Return [x, y] of the center of cell containing provided text 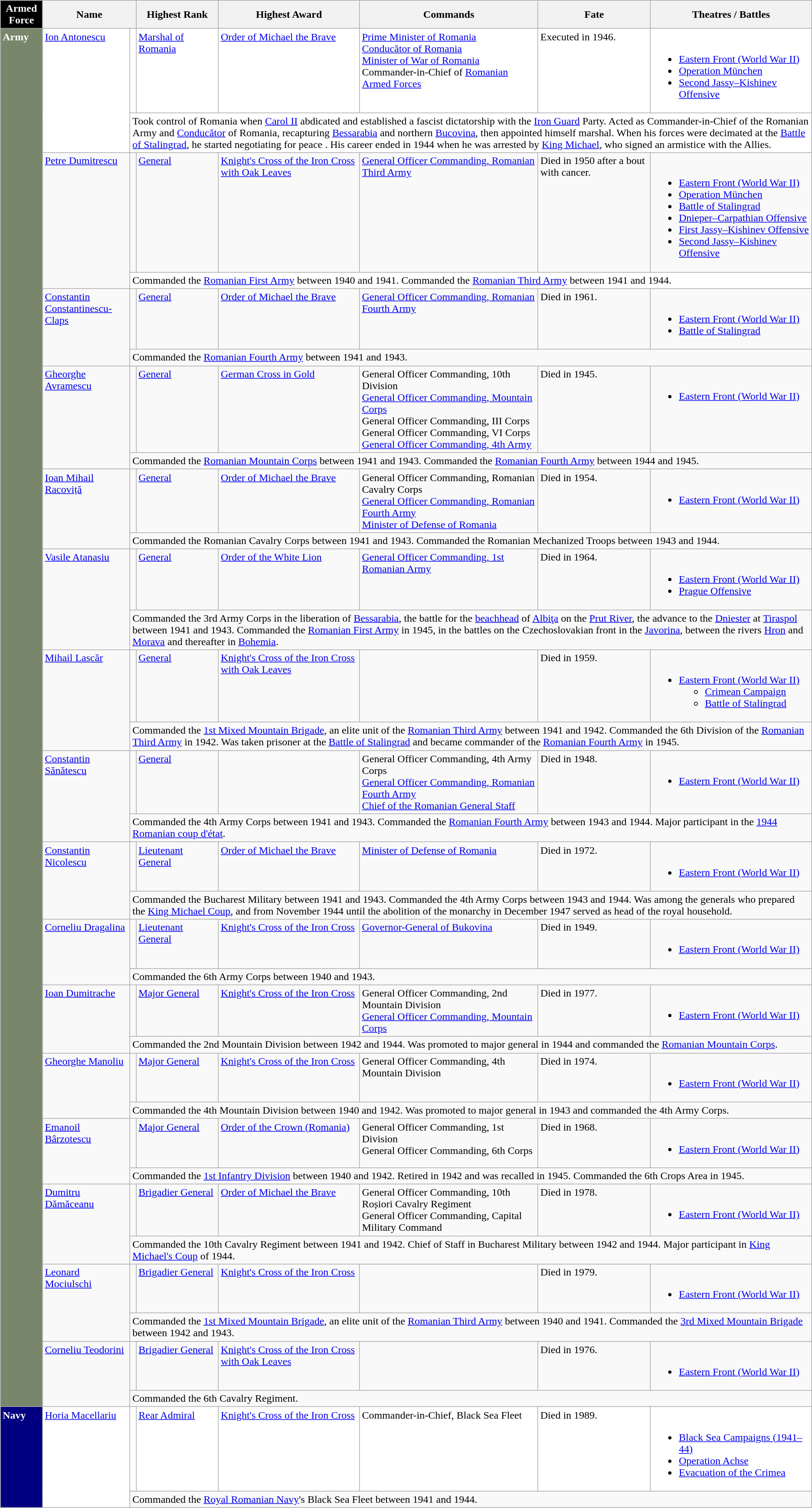
Corneliu Dragalina [86, 952]
Died in 1989. [594, 1449]
Commanded the 4th Mountain Division between 1940 and 1942. Was promoted to major general in 1943 and commanded the 4th Army Corps. [471, 1110]
Navy [22, 1457]
Constantin Nicolescu [86, 881]
Commander-in-Chief, Black Sea Fleet [449, 1449]
Highest Award [289, 15]
Eastern Front (World War II)Battle of Stalingrad [731, 319]
Name [89, 15]
General Officer Commanding, 1st DivisionGeneral Officer Commanding, 6th Corps [449, 1143]
Died in 1976. [594, 1366]
Died in 1977. [594, 1011]
Mihail Lascăr [86, 700]
Commanded the Royal Romanian Navy's Black Sea Fleet between 1941 and 1944. [471, 1499]
Died in 1968. [594, 1143]
Commanded the Romanian Cavalry Corps between 1941 and 1943. Commanded the Romanian Mechanized Troops between 1943 and 1944. [471, 541]
Order of the White Lion [289, 579]
Army [22, 718]
Eastern Front (World War II)Crimean CampaignBattle of Stalingrad [731, 686]
Died in 1945. [594, 409]
Commanded the 6th Cavalry Regiment. [471, 1399]
Gheorghe Avramescu [86, 417]
Prime Minister of RomaniaConducător of RomaniaMinister of War of RomaniaCommander-in-Chief of Romanian Armed Forces [449, 71]
Eastern Front (World War II)Prague Offensive [731, 579]
General Officer Commanding, Romanian Cavalry CorpsGeneral Officer Commanding, Romanian Fourth ArmyMinister of Defense of Romania [449, 501]
Leonard Mociulschi [86, 1303]
Commanded the Romanian First Army between 1940 and 1941. Commanded the Romanian Third Army between 1941 and 1944. [471, 280]
Marshal of Romania [177, 71]
Died in 1950 after a bout with cancer. [594, 213]
Corneliu Teodorini [86, 1374]
Ion Antonescu [86, 91]
Constantin Constantinescu-Claps [86, 327]
Dumitru Dămăceanu [86, 1224]
Theatres / Battles [731, 15]
German Cross in Gold [289, 409]
Highest Rank [177, 15]
Died in 1964. [594, 579]
Commanded the 2nd Mountain Division between 1942 and 1944. Was promoted to major general in 1944 and commanded the Romanian Mountain Corps. [471, 1045]
Gheorghe Manoliu [86, 1085]
Order of the Crown (Romania) [289, 1143]
Vasile Atanasiu [86, 599]
Commands [449, 15]
Ioan Dumitrache [86, 1019]
General Officer Commanding, 1st Romanian Army [449, 579]
Died in 1974. [594, 1078]
Black Sea Campaigns (1941–44)Operation AchseEvacuation of the Crimea [731, 1449]
General Officer Commanding, Romanian Third Army [449, 213]
Eastern Front (World War II)Operation MünchenSecond Jassy–Kishinev Offensive [731, 71]
Fate [594, 15]
Petre Dumitrescu [86, 220]
Commanded the Romanian Fourth Army between 1941 and 1943. [471, 357]
General Officer Commanding, 2nd Mountain DivisionGeneral Officer Commanding, Mountain Corps [449, 1011]
General Officer Commanding, 4th Mountain Division [449, 1078]
Commanded the 1st Infantry Division between 1940 and 1942. Retired in 1942 and was recalled in 1945. Commanded the 6th Crops Area in 1945. [471, 1176]
General Officer Commanding, 4th Army CorpsGeneral Officer Commanding, Romanian Fourth ArmyChief of the Romanian General Staff [449, 782]
Ioan Mihail Racoviță [86, 509]
Died in 1959. [594, 686]
Died in 1948. [594, 782]
Died in 1979. [594, 1288]
General Officer Commanding, 10th Roșiori Cavalry RegimentGeneral Officer Commanding, Capital Military Command [449, 1210]
Emanoil Bârzotescu [86, 1151]
Died in 1972. [594, 867]
Executed in 1946. [594, 71]
Armed Force [22, 15]
Minister of Defense of Romania [449, 867]
Died in 1978. [594, 1210]
Died in 1961. [594, 319]
General Officer Commanding, Romanian Fourth Army [449, 319]
Governor-General of Bukovina [449, 944]
Commanded the 6th Army Corps between 1940 and 1943. [471, 977]
Constantin Sănătescu [86, 797]
Died in 1949. [594, 944]
Rear Admiral [177, 1449]
Commanded the Romanian Mountain Corps between 1941 and 1943. Commanded the Romanian Fourth Army between 1944 and 1945. [471, 461]
Died in 1954. [594, 501]
Horia Macellariu [86, 1457]
